Identify which cell holds the provided text, then report its (X, Y) central coordinate. 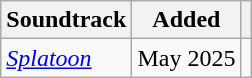
Splatoon (66, 58)
May 2025 (186, 58)
Soundtrack (66, 20)
Added (186, 20)
